Scan for the cell matching the given text and deliver its [X, Y] coordinate at center. 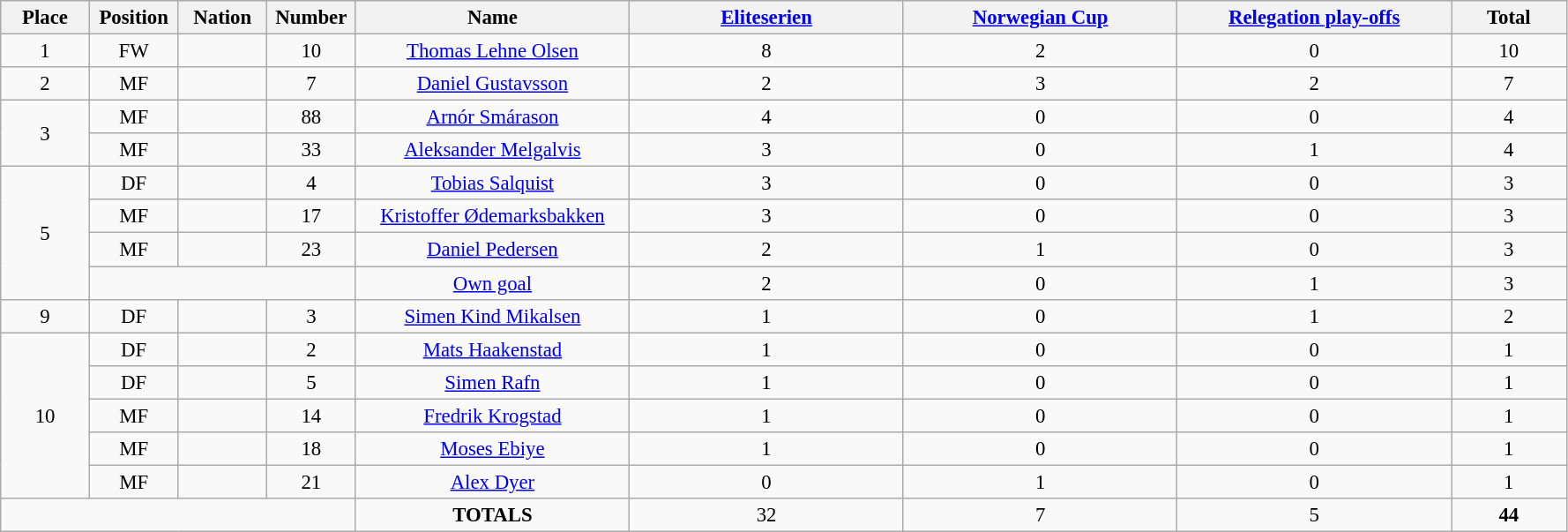
Relegation play-offs [1314, 18]
21 [312, 482]
44 [1510, 515]
Alex Dyer [492, 482]
88 [312, 117]
Moses Ebiye [492, 449]
Mats Haakenstad [492, 349]
32 [767, 515]
Eliteserien [767, 18]
Tobias Salquist [492, 184]
Position [134, 18]
Thomas Lehne Olsen [492, 51]
Nation [222, 18]
18 [312, 449]
Place [46, 18]
Norwegian Cup [1041, 18]
Fredrik Krogstad [492, 416]
Daniel Pedersen [492, 250]
33 [312, 150]
8 [767, 51]
17 [312, 216]
Arnór Smárason [492, 117]
Simen Kind Mikalsen [492, 316]
TOTALS [492, 515]
Own goal [492, 283]
14 [312, 416]
Number [312, 18]
Daniel Gustavsson [492, 84]
9 [46, 316]
Simen Rafn [492, 382]
Name [492, 18]
FW [134, 51]
23 [312, 250]
Total [1510, 18]
Kristoffer Ødemarksbakken [492, 216]
Aleksander Melgalvis [492, 150]
